Locate the cell with the specified text and output its [X, Y] center coordinate. 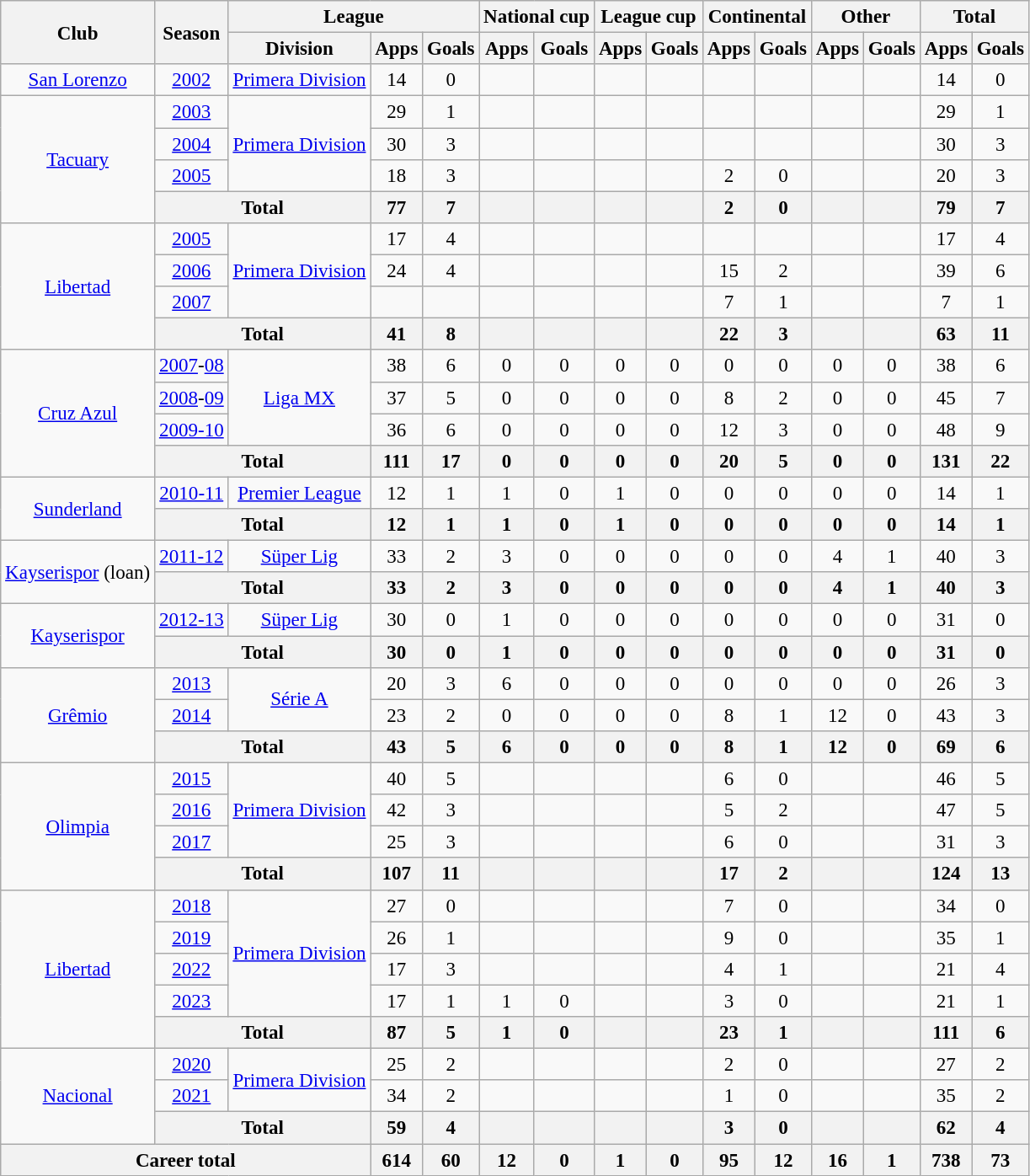
National cup [537, 17]
39 [946, 271]
36 [397, 430]
2018 [192, 906]
League cup [648, 17]
Career total [185, 1160]
73 [1001, 1160]
Tacuary [77, 160]
2011-12 [192, 557]
42 [397, 810]
San Lorenzo [77, 80]
45 [946, 398]
2014 [192, 715]
Other [866, 17]
16 [837, 1160]
Kayserispor (loan) [77, 573]
2021 [192, 1096]
2022 [192, 970]
Continental [756, 17]
62 [946, 1128]
2020 [192, 1065]
77 [397, 207]
79 [946, 207]
15 [728, 271]
Nacional [77, 1097]
Grêmio [77, 716]
60 [451, 1160]
Liga MX [300, 398]
Premier League [300, 493]
131 [946, 462]
37 [397, 398]
2023 [192, 1001]
2003 [192, 112]
Division [300, 49]
2012-13 [192, 620]
2002 [192, 80]
Olimpia [77, 827]
614 [397, 1160]
2009-10 [192, 430]
46 [946, 779]
Sunderland [77, 509]
69 [946, 747]
95 [728, 1160]
2007-08 [192, 366]
47 [946, 810]
Kayserispor [77, 635]
League [354, 17]
2010-11 [192, 493]
Club [77, 32]
63 [946, 334]
2019 [192, 938]
2008-09 [192, 398]
59 [397, 1128]
48 [946, 430]
107 [397, 874]
Cruz Azul [77, 414]
24 [397, 271]
2013 [192, 684]
13 [1001, 874]
87 [397, 1033]
41 [397, 334]
2006 [192, 271]
2007 [192, 302]
18 [397, 176]
2017 [192, 842]
Série A [300, 699]
2016 [192, 810]
738 [946, 1160]
2004 [192, 144]
Season [192, 32]
124 [946, 874]
2015 [192, 779]
